Return (X, Y) of the center of cell containing provided text 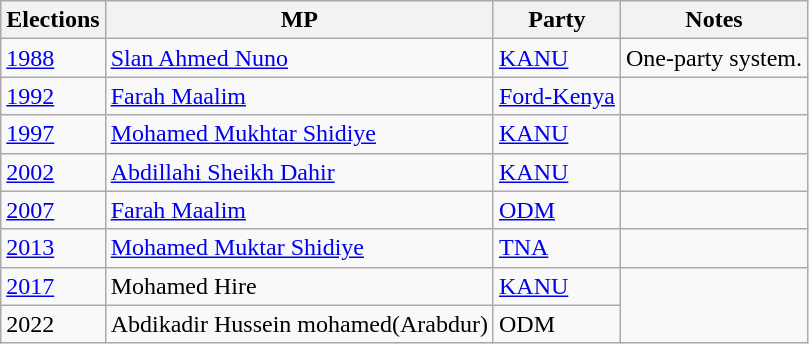
Abdikadir Hussein mohamed(Arabdur) (299, 324)
Mohamed Hire (299, 286)
1992 (53, 96)
2013 (53, 248)
2017 (53, 286)
Party (556, 20)
Notes (714, 20)
Mohamed Muktar Shidiye (299, 248)
2007 (53, 210)
1997 (53, 134)
TNA (556, 248)
Slan Ahmed Nuno (299, 58)
2002 (53, 172)
Abdillahi Sheikh Dahir (299, 172)
2022 (53, 324)
MP (299, 20)
Mohamed Mukhtar Shidiye (299, 134)
One-party system. (714, 58)
1988 (53, 58)
Elections (53, 20)
Ford-Kenya (556, 96)
